Output the [x, y] coordinate of the center of the cell containing the given text.  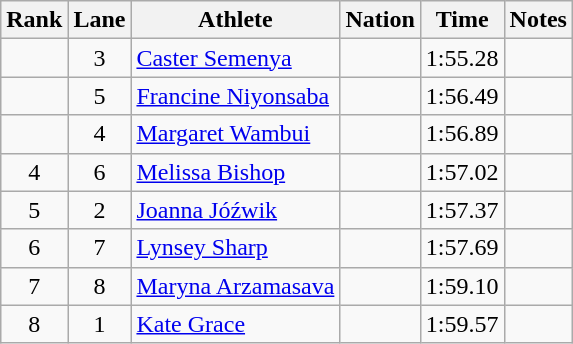
Kate Grace [236, 324]
3 [100, 58]
1:57.69 [462, 248]
Rank [34, 20]
Caster Semenya [236, 58]
Athlete [236, 20]
Nation [380, 20]
Lane [100, 20]
1:57.37 [462, 210]
1:56.49 [462, 96]
1:56.89 [462, 134]
1:55.28 [462, 58]
Maryna Arzamasava [236, 286]
Margaret Wambui [236, 134]
Francine Niyonsaba [236, 96]
1:57.02 [462, 172]
Time [462, 20]
Lynsey Sharp [236, 248]
Notes [538, 20]
Joanna Jóźwik [236, 210]
1:59.10 [462, 286]
1:59.57 [462, 324]
2 [100, 210]
Melissa Bishop [236, 172]
1 [100, 324]
